Provide the (x, y) coordinate of the cell's center where the given text is located.  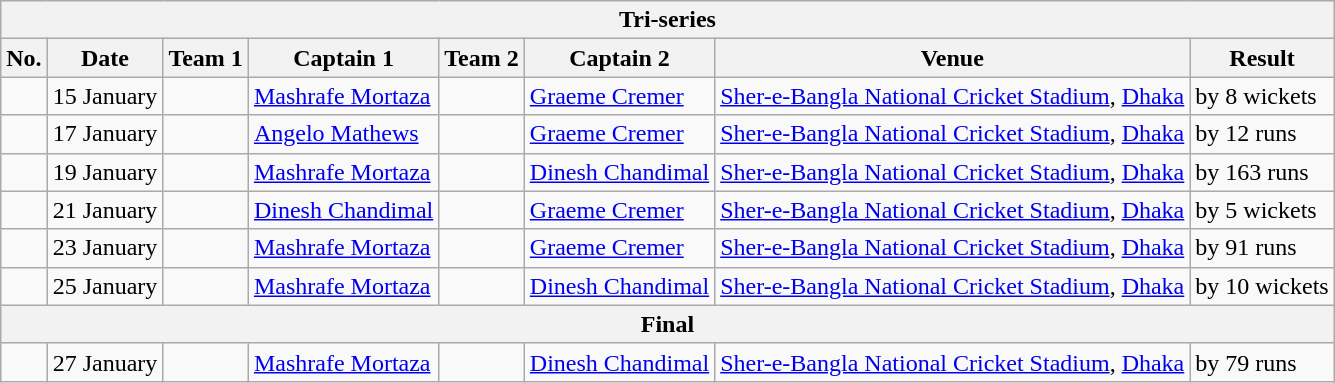
by 91 runs (1262, 248)
by 8 wickets (1262, 96)
by 12 runs (1262, 134)
by 79 runs (1262, 362)
Venue (952, 58)
Final (668, 324)
Captain 1 (343, 58)
No. (24, 58)
17 January (105, 134)
25 January (105, 286)
by 10 wickets (1262, 286)
Captain 2 (619, 58)
19 January (105, 172)
27 January (105, 362)
Team 2 (482, 58)
by 163 runs (1262, 172)
Result (1262, 58)
Tri-series (668, 20)
Angelo Mathews (343, 134)
15 January (105, 96)
by 5 wickets (1262, 210)
23 January (105, 248)
Date (105, 58)
Team 1 (206, 58)
21 January (105, 210)
